From the cell containing the given text, extract its center point as [x, y] coordinate. 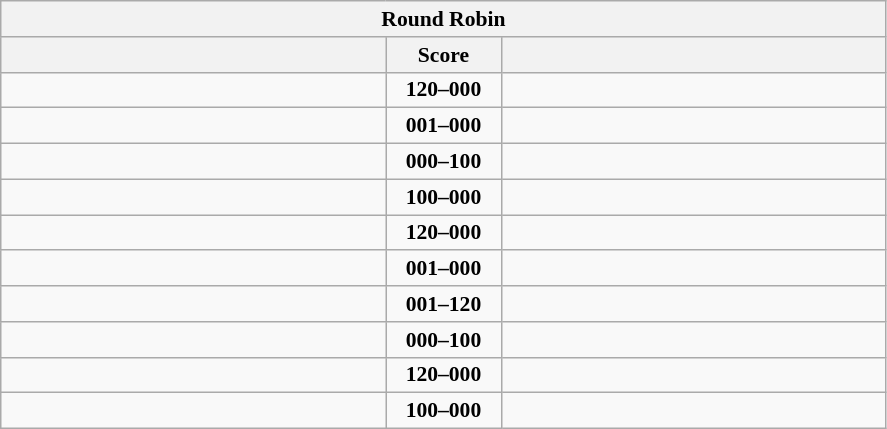
001–120 [444, 304]
Score [444, 55]
Round Robin [444, 19]
